Locate the cell with the specified text and output its [X, Y] center coordinate. 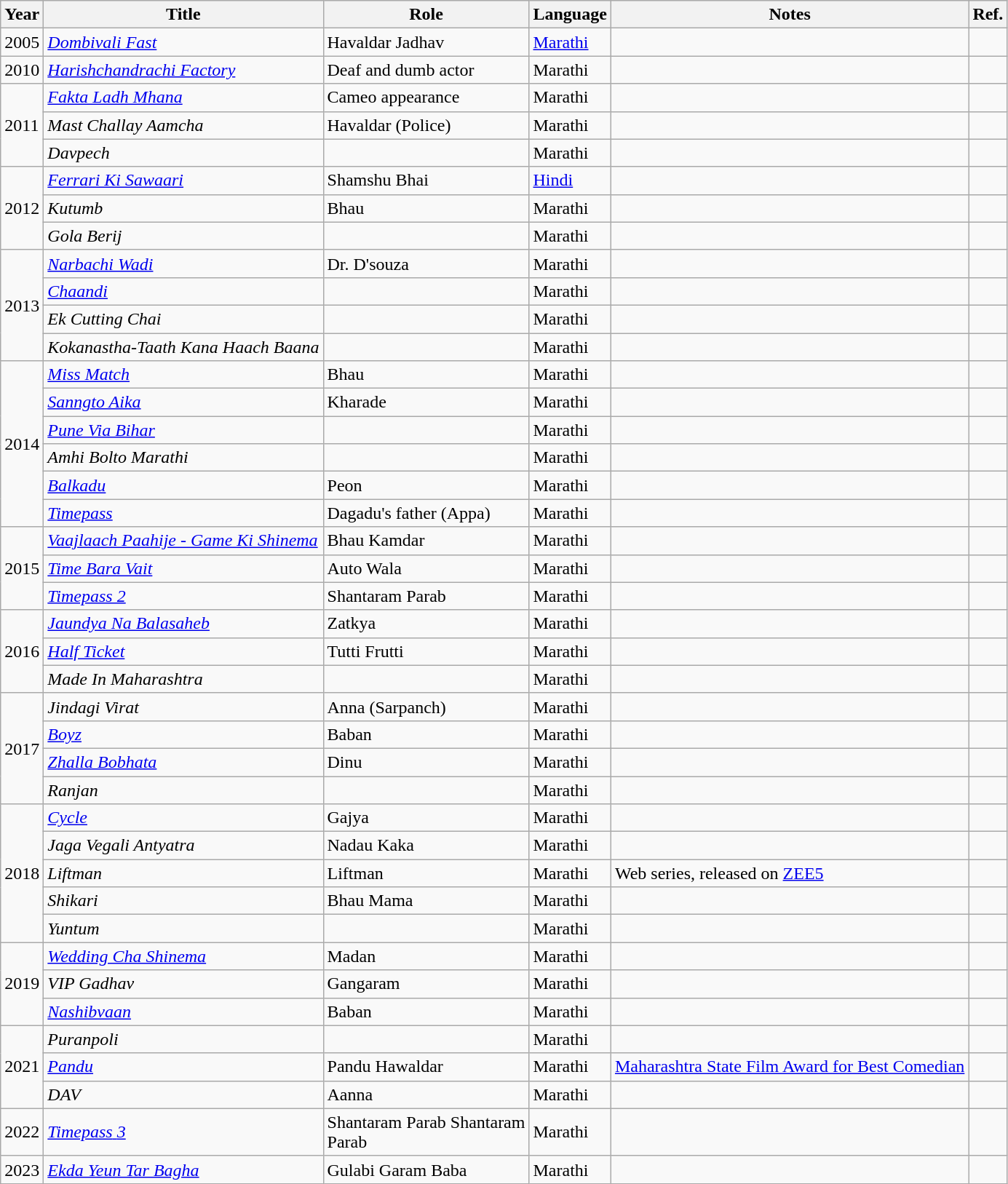
Shikari [183, 901]
Sanngto Aika [183, 402]
Miss Match [183, 375]
Gangaram [426, 984]
Cycle [183, 818]
Jindagi Virat [183, 707]
Ref. [988, 15]
Wedding Cha Shinema [183, 956]
2023 [22, 1169]
Davpech [183, 153]
Kokanastha-Taath Kana Haach Baana [183, 347]
Pune Via Bihar [183, 430]
Gulabi Garam Baba [426, 1169]
Aanna [426, 1094]
2019 [22, 984]
Auto Wala [426, 568]
Havaldar (Police) [426, 125]
VIP Gadhav [183, 984]
Harishchandrachi Factory [183, 70]
Narbachi Wadi [183, 263]
2014 [22, 444]
Ferrari Ki Sawaari [183, 180]
2012 [22, 208]
Vaajlaach Paahije - Game Ki Shinema [183, 541]
Fakta Ladh Mhana [183, 98]
Peon [426, 485]
Web series, released on ZEE5 [789, 873]
DAV [183, 1094]
2013 [22, 305]
Half Ticket [183, 651]
Yuntum [183, 929]
Chaandi [183, 291]
Maharashtra State Film Award for Best Comedian [789, 1067]
Balkadu [183, 485]
Notes [789, 15]
Dr. D'souza [426, 263]
Jaga Vegali Antyatra [183, 846]
2015 [22, 568]
2016 [22, 651]
Madan [426, 956]
Year [22, 15]
Puranpoli [183, 1039]
Bhau Mama [426, 901]
Gajya [426, 818]
Deaf and dumb actor [426, 70]
Boyz [183, 734]
Kutumb [183, 208]
2021 [22, 1067]
Anna (Sarpanch) [426, 707]
2010 [22, 70]
Hindi [570, 180]
Zatkya [426, 624]
Pandu [183, 1067]
Zhalla Bobhata [183, 762]
Timepass 2 [183, 596]
Mast Challay Aamcha [183, 125]
Timepass 3 [183, 1132]
Ranjan [183, 790]
Ek Cutting Chai [183, 319]
Shantaram Parab ShantaramParab [426, 1132]
2017 [22, 748]
2018 [22, 873]
Tutti Frutti [426, 651]
Dagadu's father (Appa) [426, 513]
Shantaram Parab [426, 596]
2005 [22, 42]
Shamshu Bhai [426, 180]
Pandu Hawaldar [426, 1067]
Amhi Bolto Marathi [183, 458]
Timepass [183, 513]
Time Bara Vait [183, 568]
Gola Berij [183, 236]
Kharade [426, 402]
Title [183, 15]
Role [426, 15]
Nadau Kaka [426, 846]
Ekda Yeun Tar Bagha [183, 1169]
Bhau Kamdar [426, 541]
2011 [22, 125]
Dinu [426, 762]
2022 [22, 1132]
Dombivali Fast [183, 42]
Jaundya Na Balasaheb [183, 624]
Cameo appearance [426, 98]
Language [570, 15]
Nashibvaan [183, 1012]
Havaldar Jadhav [426, 42]
Made In Maharashtra [183, 679]
